Find where the given text appears and provide that cell's center as (x, y) coordinate. 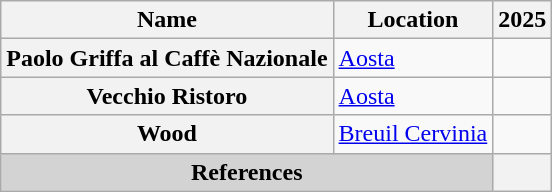
Breuil Cervinia (413, 134)
2025 (522, 20)
Vecchio Ristoro (167, 96)
Paolo Griffa al Caffè Nazionale (167, 58)
References (247, 172)
Name (167, 20)
Location (413, 20)
Wood (167, 134)
